Detect which cell encompasses the target text, then output its [x, y] center coordinate. 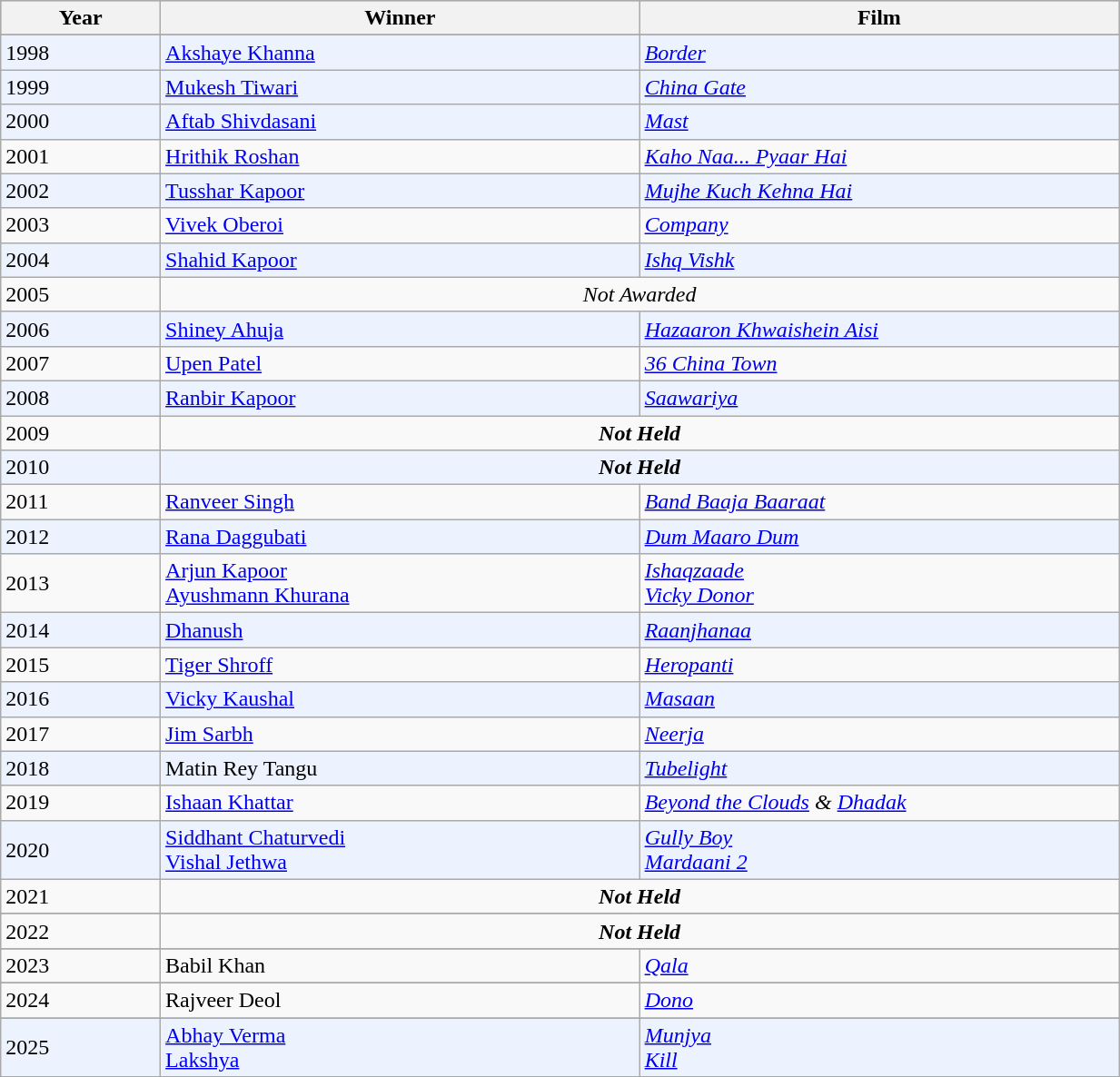
Tusshar Kapoor [401, 191]
Ishq Vishk [879, 260]
2010 [81, 468]
MunjyaKill [879, 1046]
Ranveer Singh [401, 502]
2016 [81, 699]
Tubelight [879, 768]
Ishaan Khattar [401, 803]
Abhay VermaLakshya [401, 1046]
Vicky Kaushal [401, 699]
Rajveer Deol [401, 1000]
Mast [879, 122]
2004 [81, 260]
2015 [81, 665]
Company [879, 225]
1998 [81, 53]
Dum Maaro Dum [879, 537]
Year [81, 18]
2019 [81, 803]
2020 [81, 850]
Babil Khan [401, 965]
Gully BoyMardaani 2 [879, 850]
Not Awarded [639, 294]
2022 [81, 931]
Dono [879, 1000]
Akshaye Khanna [401, 53]
2024 [81, 1000]
2002 [81, 191]
Vivek Oberoi [401, 225]
2007 [81, 363]
Heropanti [879, 665]
Border [879, 53]
China Gate [879, 87]
2011 [81, 502]
Shahid Kapoor [401, 260]
Mukesh Tiwari [401, 87]
Kaho Naa... Pyaar Hai [879, 156]
2005 [81, 294]
2023 [81, 965]
Ranbir Kapoor [401, 398]
Qala [879, 965]
Upen Patel [401, 363]
Beyond the Clouds & Dhadak [879, 803]
1999 [81, 87]
Shiney Ahuja [401, 329]
2008 [81, 398]
2013 [81, 583]
2006 [81, 329]
Winner [401, 18]
Mujhe Kuch Kehna Hai [879, 191]
2017 [81, 734]
2009 [81, 433]
Film [879, 18]
2025 [81, 1046]
2003 [81, 225]
Tiger Shroff [401, 665]
36 China Town [879, 363]
Rana Daggubati [401, 537]
2021 [81, 896]
Hrithik Roshan [401, 156]
2014 [81, 630]
Aftab Shivdasani [401, 122]
Dhanush [401, 630]
Siddhant ChaturvediVishal Jethwa [401, 850]
Jim Sarbh [401, 734]
Matin Rey Tangu [401, 768]
Hazaaron Khwaishein Aisi [879, 329]
2000 [81, 122]
Band Baaja Baaraat [879, 502]
2001 [81, 156]
Masaan [879, 699]
Arjun KapoorAyushmann Khurana [401, 583]
Neerja [879, 734]
Saawariya [879, 398]
IshaqzaadeVicky Donor [879, 583]
2012 [81, 537]
Raanjhanaa [879, 630]
2018 [81, 768]
